Locate the cell with the specified text and output its [x, y] center coordinate. 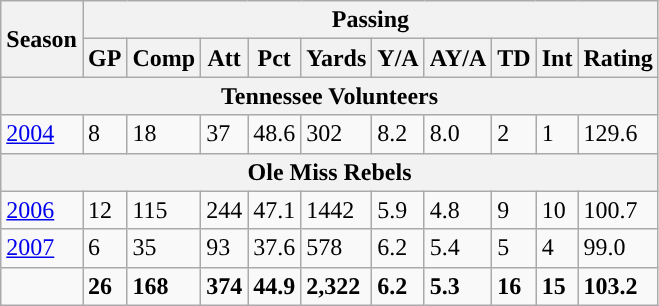
9 [514, 210]
47.1 [274, 210]
Int [557, 58]
Comp [164, 58]
103.2 [618, 286]
18 [164, 134]
12 [104, 210]
2004 [42, 134]
Pct [274, 58]
2007 [42, 248]
Rating [618, 58]
48.6 [274, 134]
Season [42, 39]
93 [224, 248]
15 [557, 286]
5 [514, 248]
115 [164, 210]
8 [104, 134]
100.7 [618, 210]
5.3 [458, 286]
Att [224, 58]
5.9 [398, 210]
2,322 [336, 286]
Y/A [398, 58]
Passing [370, 20]
TD [514, 58]
302 [336, 134]
16 [514, 286]
1442 [336, 210]
99.0 [618, 248]
4.8 [458, 210]
GP [104, 58]
44.9 [274, 286]
Tennessee Volunteers [330, 96]
8.0 [458, 134]
4 [557, 248]
Yards [336, 58]
129.6 [618, 134]
374 [224, 286]
10 [557, 210]
1 [557, 134]
37.6 [274, 248]
244 [224, 210]
37 [224, 134]
578 [336, 248]
26 [104, 286]
35 [164, 248]
5.4 [458, 248]
6 [104, 248]
8.2 [398, 134]
168 [164, 286]
Ole Miss Rebels [330, 172]
2 [514, 134]
2006 [42, 210]
AY/A [458, 58]
